Determine the (X, Y) coordinate at the center of the cell enclosing the given text.  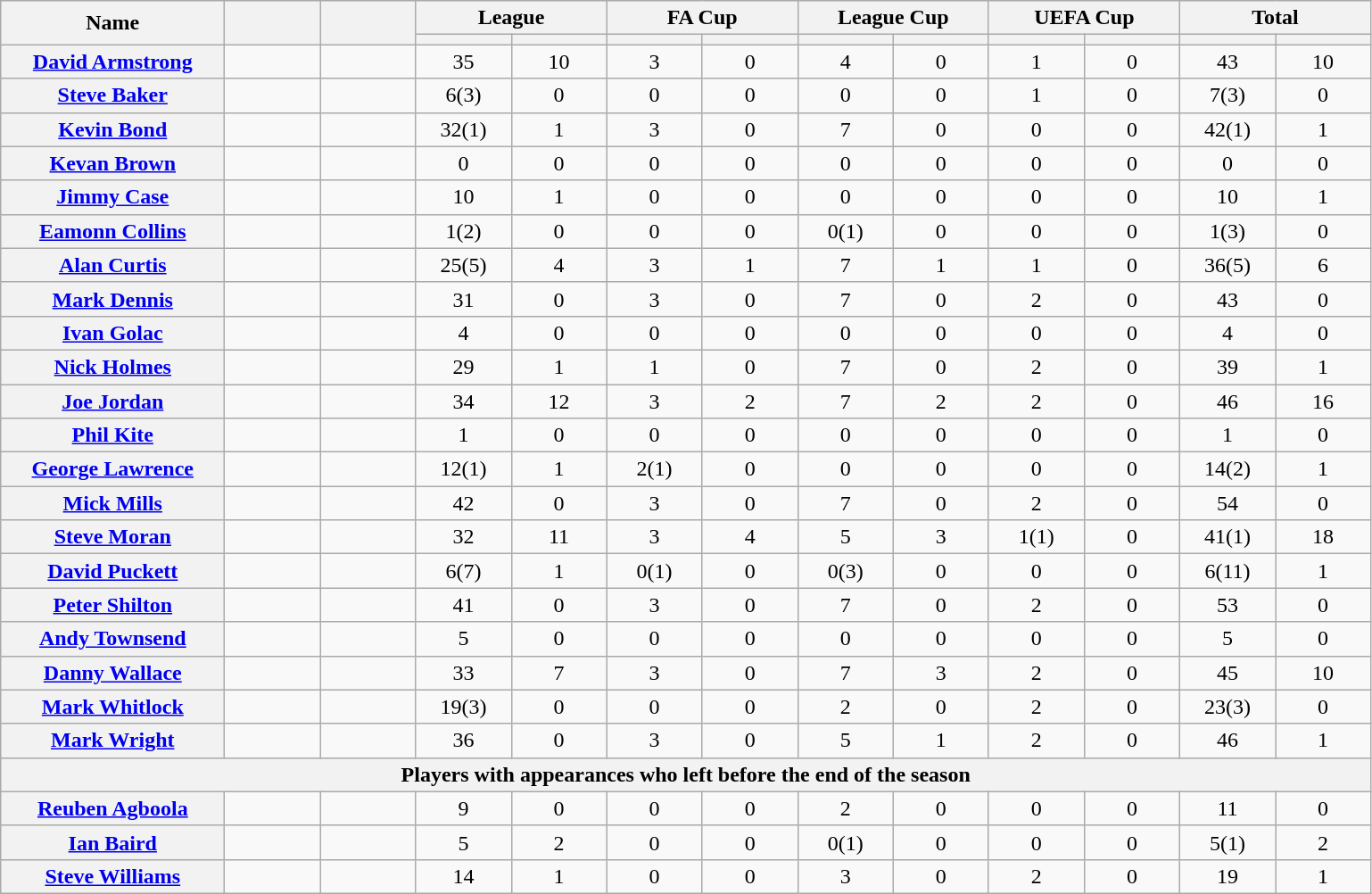
League (511, 18)
19(3) (464, 707)
45 (1227, 673)
David Puckett (112, 571)
Steve Baker (112, 95)
6 (1324, 265)
Kevan Brown (112, 163)
Danny Wallace (112, 673)
Mark Whitlock (112, 707)
1(3) (1227, 231)
Reuben Agboola (112, 808)
6(7) (464, 571)
Mark Wright (112, 741)
23(3) (1227, 707)
Total (1275, 18)
Nick Holmes (112, 367)
36 (464, 741)
41 (464, 605)
25(5) (464, 265)
7(3) (1227, 95)
Kevin Bond (112, 129)
35 (464, 62)
FA Cup (702, 18)
David Armstrong (112, 62)
Steve Moran (112, 537)
53 (1227, 605)
42(1) (1227, 129)
12(1) (464, 469)
Name (112, 23)
League Cup (893, 18)
Ian Baird (112, 842)
2(1) (655, 469)
32(1) (464, 129)
George Lawrence (112, 469)
36(5) (1227, 265)
18 (1324, 537)
Players with appearances who left before the end of the season (686, 774)
12 (558, 401)
Joe Jordan (112, 401)
1(2) (464, 231)
Peter Shilton (112, 605)
42 (464, 503)
6(11) (1227, 571)
UEFA Cup (1084, 18)
41(1) (1227, 537)
6(3) (464, 95)
34 (464, 401)
32 (464, 537)
Mark Dennis (112, 299)
14(2) (1227, 469)
1(1) (1037, 537)
Andy Townsend (112, 639)
19 (1227, 876)
9 (464, 808)
Alan Curtis (112, 265)
16 (1324, 401)
0(3) (846, 571)
Ivan Golac (112, 333)
33 (464, 673)
Jimmy Case (112, 197)
5(1) (1227, 842)
54 (1227, 503)
39 (1227, 367)
Phil Kite (112, 435)
Mick Mills (112, 503)
Steve Williams (112, 876)
29 (464, 367)
14 (464, 876)
31 (464, 299)
Eamonn Collins (112, 231)
